Provide the [x, y] coordinate of the cell's center where the given text is located.  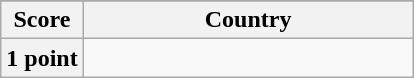
1 point [42, 58]
Score [42, 20]
Country [248, 20]
